Detect which cell encompasses the target text, then output its (X, Y) center coordinate. 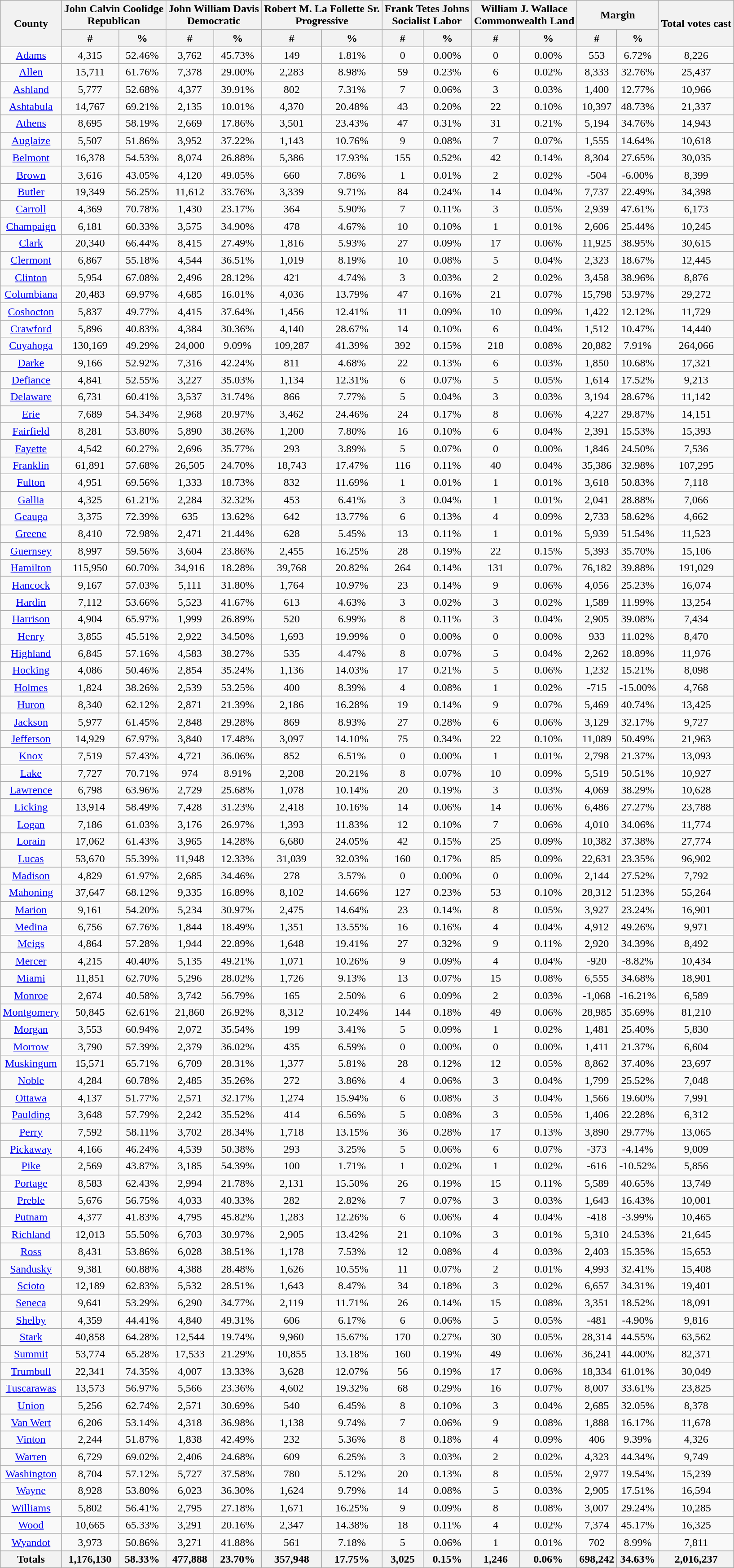
12,013 (90, 1234)
56.97% (142, 1388)
10,382 (597, 841)
11,729 (696, 312)
24.46% (352, 414)
1,377 (291, 1064)
8,470 (696, 636)
4,415 (190, 312)
Robert M. La Follette Sr.Progressive (321, 15)
40.65% (637, 1183)
16.01% (237, 295)
34.39% (637, 944)
2,072 (190, 1029)
9.79% (352, 1491)
933 (597, 636)
30 (496, 1337)
-4.90% (637, 1320)
4,036 (291, 295)
County (31, 23)
50.38% (237, 1149)
8.91% (237, 773)
59 (402, 72)
Noble (31, 1081)
28.12% (237, 277)
2,922 (190, 636)
3,855 (90, 636)
48.73% (637, 106)
478 (291, 226)
14.10% (352, 739)
7.53% (352, 1251)
5,256 (90, 1405)
Meigs (31, 944)
20.21% (352, 773)
5,777 (90, 89)
5,234 (190, 910)
21,645 (696, 1234)
4,864 (90, 944)
16,325 (696, 1525)
4,721 (190, 756)
58.49% (142, 807)
1,422 (597, 312)
Brown (31, 175)
9,381 (90, 1268)
Ashtabula (31, 106)
8.93% (352, 722)
28.34% (237, 1132)
49.05% (237, 175)
3,227 (190, 380)
8,583 (90, 1183)
23.86% (237, 551)
35.77% (237, 448)
4,086 (90, 670)
1,138 (291, 1423)
6,173 (696, 209)
52.55% (142, 380)
18.67% (637, 260)
40.83% (142, 329)
37.64% (237, 312)
34.63% (637, 1559)
1,481 (597, 1029)
11,612 (190, 192)
18,901 (696, 978)
7.18% (352, 1542)
23.17% (237, 209)
63.96% (142, 790)
4.47% (352, 653)
1,178 (291, 1251)
5,837 (90, 312)
4,912 (597, 927)
Huron (31, 705)
12,544 (190, 1337)
61.21% (142, 500)
7,737 (597, 192)
Belmont (31, 158)
6.51% (352, 756)
51.86% (142, 141)
1,246 (496, 1559)
Holmes (31, 687)
14,151 (696, 414)
477,888 (190, 1559)
52.46% (142, 55)
16.89% (237, 893)
19.74% (237, 1337)
Ashland (31, 89)
25 (496, 841)
24.05% (352, 841)
34.76% (637, 123)
62.61% (142, 1012)
6,555 (597, 978)
11.69% (352, 482)
27.65% (637, 158)
3,194 (597, 397)
13.15% (352, 1132)
4,542 (90, 448)
5,802 (90, 1508)
1,430 (190, 209)
11.83% (352, 824)
70.71% (142, 773)
24.53% (637, 1234)
5.81% (352, 1064)
5,856 (696, 1166)
52.68% (142, 89)
6,312 (696, 1115)
40.74% (637, 705)
4,951 (90, 482)
34.06% (637, 824)
17,062 (90, 841)
32.98% (637, 465)
2,569 (90, 1166)
60.41% (142, 397)
57.03% (142, 585)
35.03% (237, 380)
60.33% (142, 226)
15,239 (696, 1474)
8,333 (597, 72)
1,351 (291, 927)
55.50% (142, 1234)
45.73% (237, 55)
606 (291, 1320)
7,048 (696, 1081)
11,976 (696, 653)
36.02% (237, 1047)
2,119 (291, 1303)
15,106 (696, 551)
50,845 (90, 1012)
38.95% (637, 243)
33.76% (237, 192)
14,440 (696, 329)
69.97% (142, 295)
17.48% (237, 739)
2,606 (597, 226)
2,041 (597, 500)
4,227 (597, 414)
40.40% (142, 961)
2,283 (291, 72)
10.47% (637, 329)
1,838 (190, 1440)
453 (291, 500)
13.55% (352, 927)
5,890 (190, 431)
24 (402, 414)
18.28% (237, 568)
3,351 (597, 1303)
50.51% (637, 773)
Morrow (31, 1047)
26.97% (237, 824)
10.16% (352, 807)
702 (597, 1542)
5,296 (190, 978)
3,097 (291, 739)
0.32% (447, 944)
15.50% (352, 1183)
11,925 (597, 243)
35.24% (237, 670)
23,825 (696, 1388)
57.79% (142, 1115)
44.55% (637, 1337)
17.51% (637, 1491)
6,657 (597, 1286)
Fairfield (31, 431)
67.76% (142, 927)
15.21% (637, 670)
35,386 (597, 465)
9,166 (90, 363)
14.03% (352, 670)
-418 (597, 1217)
5,519 (597, 773)
32.05% (637, 1405)
3,742 (190, 995)
7,316 (190, 363)
Licking (31, 807)
3,458 (597, 277)
62.83% (142, 1286)
Erie (31, 414)
Mahoning (31, 893)
54.34% (142, 414)
4,840 (190, 1320)
Defiance (31, 380)
65.28% (142, 1354)
15.67% (352, 1337)
Muskingum (31, 1064)
68.12% (142, 893)
5,523 (190, 602)
Totals (31, 1559)
21.29% (237, 1354)
-504 (597, 175)
2,848 (190, 722)
9,816 (696, 1320)
0.34% (447, 739)
2,455 (291, 551)
53,774 (90, 1354)
1,456 (291, 312)
34,398 (696, 192)
1.81% (352, 55)
1,283 (291, 1217)
832 (291, 482)
53.29% (142, 1303)
Knox (31, 756)
61.76% (142, 72)
2,471 (190, 534)
Fulton (31, 482)
5,469 (597, 705)
19.60% (637, 1098)
13.79% (352, 295)
70.78% (142, 209)
Perry (31, 1132)
6,023 (190, 1491)
Ross (31, 1251)
540 (291, 1405)
1,143 (291, 141)
278 (291, 876)
8,492 (696, 944)
Clinton (31, 277)
20.48% (352, 106)
869 (291, 722)
63,562 (696, 1337)
17.93% (352, 158)
7,689 (90, 414)
Coshocton (31, 312)
Warren (31, 1457)
1,824 (90, 687)
7.80% (352, 431)
3.41% (352, 1029)
25.52% (637, 1081)
10.26% (352, 961)
1,799 (597, 1081)
16,378 (90, 158)
53,670 (90, 859)
13.62% (237, 517)
435 (291, 1047)
16.43% (637, 1200)
65.71% (142, 1064)
44.34% (637, 1457)
1,614 (597, 380)
8,415 (190, 243)
Adams (31, 55)
6,703 (190, 1234)
21,963 (696, 739)
3,616 (90, 175)
13,749 (696, 1183)
6.59% (352, 1047)
61.03% (142, 824)
3.86% (352, 1081)
5,310 (597, 1234)
36.98% (237, 1423)
23,788 (696, 807)
5.12% (352, 1474)
364 (291, 209)
26.88% (237, 158)
10,618 (696, 141)
Seneca (31, 1303)
7,118 (696, 482)
3,628 (291, 1371)
Butler (31, 192)
67.08% (142, 277)
Tuscarawas (31, 1388)
4,315 (90, 55)
23.35% (637, 859)
30,035 (696, 158)
3,025 (402, 1559)
34.90% (237, 226)
2,968 (190, 414)
5,111 (190, 585)
10.14% (352, 790)
Lawrence (31, 790)
15,711 (90, 72)
2,244 (90, 1440)
1,078 (291, 790)
15,571 (90, 1064)
39.88% (637, 568)
1,566 (597, 1098)
31.23% (237, 807)
218 (496, 346)
2,418 (291, 807)
19,349 (90, 192)
866 (291, 397)
53.86% (142, 1251)
55.39% (142, 859)
49.31% (237, 1320)
3.25% (352, 1149)
26.92% (237, 1012)
698,242 (597, 1559)
15.94% (352, 1098)
1,071 (291, 961)
0.12% (447, 1064)
3,840 (190, 739)
34,916 (190, 568)
5,589 (597, 1183)
53.14% (142, 1423)
10.76% (352, 141)
20.82% (352, 568)
2,539 (190, 687)
19 (402, 705)
9,960 (291, 1337)
Sandusky (31, 1268)
12,445 (696, 260)
40.58% (142, 995)
Madison (31, 876)
115,950 (90, 568)
34.50% (237, 636)
3.57% (352, 876)
8,399 (696, 175)
2,939 (597, 209)
165 (291, 995)
8,695 (90, 123)
Logan (31, 824)
53.97% (637, 295)
10,465 (696, 1217)
22,341 (90, 1371)
Pike (31, 1166)
Putnam (31, 1217)
11.99% (637, 602)
58.62% (637, 517)
24.70% (237, 465)
6,756 (90, 927)
18.49% (237, 927)
Athens (31, 123)
42.49% (237, 1440)
49.29% (142, 346)
1,019 (291, 260)
4,768 (696, 687)
7,428 (190, 807)
2,475 (291, 910)
49.77% (142, 312)
4,795 (190, 1217)
56.41% (142, 1508)
23.36% (237, 1388)
2,186 (291, 705)
25,437 (696, 72)
50.46% (142, 670)
41.39% (352, 346)
609 (291, 1457)
127 (402, 893)
3,007 (597, 1508)
2,208 (291, 773)
7,066 (696, 500)
60.78% (142, 1081)
Medina (31, 927)
Lucas (31, 859)
2,347 (291, 1525)
3,790 (90, 1047)
42.24% (237, 363)
8,876 (696, 277)
15,393 (696, 431)
68 (402, 1388)
3,462 (291, 414)
1,844 (190, 927)
18,091 (696, 1303)
4,539 (190, 1149)
4,318 (190, 1423)
4,056 (597, 585)
John Calvin CoolidgeRepublican (114, 15)
28.02% (237, 978)
6,867 (90, 260)
13.77% (352, 517)
13.33% (237, 1371)
6,604 (696, 1047)
53.66% (142, 602)
58.11% (142, 1132)
14.66% (352, 893)
Jefferson (31, 739)
35.69% (637, 1012)
1,888 (597, 1423)
5.90% (352, 209)
6.99% (352, 619)
Marion (31, 910)
4,010 (597, 824)
18.52% (637, 1303)
8,431 (90, 1251)
Cuyahoga (31, 346)
1,648 (291, 944)
9.71% (352, 192)
37,647 (90, 893)
1,512 (597, 329)
2,696 (190, 448)
8,304 (597, 158)
61,891 (90, 465)
16,594 (696, 1491)
5,727 (190, 1474)
61.01% (637, 1371)
802 (291, 89)
3,185 (190, 1166)
2,854 (190, 670)
41.83% (142, 1217)
9.39% (637, 1440)
5,566 (190, 1388)
30.36% (237, 329)
4,069 (597, 790)
2,733 (597, 517)
17.47% (352, 465)
2,871 (190, 705)
20,483 (90, 295)
13,254 (696, 602)
6.56% (352, 1115)
16.17% (637, 1423)
75 (402, 739)
18.89% (637, 653)
29.77% (637, 1132)
1,626 (291, 1268)
628 (291, 534)
2,323 (597, 260)
Richland (31, 1234)
60.88% (142, 1268)
-10.52% (637, 1166)
4,829 (90, 876)
30.69% (237, 1405)
40 (496, 465)
Gallia (31, 500)
2,496 (190, 277)
35.54% (237, 1029)
36.06% (237, 756)
21,337 (696, 106)
4,325 (90, 500)
520 (291, 619)
6.72% (637, 55)
2,403 (597, 1251)
96,902 (696, 859)
3,553 (90, 1029)
2,729 (190, 790)
0.31% (447, 123)
1,671 (291, 1508)
55,264 (696, 893)
8.99% (637, 1542)
2,284 (190, 500)
0.52% (447, 158)
0.20% (447, 106)
2,242 (190, 1115)
9,749 (696, 1457)
62.70% (142, 978)
8.39% (352, 687)
8,098 (696, 670)
33.61% (637, 1388)
25.44% (637, 226)
64.28% (142, 1337)
29.87% (637, 414)
Harrison (31, 619)
54.53% (142, 158)
0.29% (447, 1388)
25.23% (637, 585)
55.18% (142, 260)
30,615 (696, 243)
0.24% (447, 192)
9.09% (237, 346)
4,904 (90, 619)
37.40% (637, 1064)
58.19% (142, 123)
12.07% (352, 1371)
2,920 (597, 944)
4,841 (90, 380)
17.52% (637, 380)
21.44% (237, 534)
535 (291, 653)
28.31% (237, 1064)
811 (291, 363)
20,882 (597, 346)
-3.99% (637, 1217)
Darke (31, 363)
29.24% (637, 1508)
3.89% (352, 448)
56.79% (237, 995)
3,604 (190, 551)
9,335 (190, 893)
6,206 (90, 1423)
5,507 (90, 141)
Margin (618, 15)
18,334 (597, 1371)
29.00% (237, 72)
4,033 (190, 1200)
Portage (31, 1183)
39.08% (637, 619)
11,142 (696, 397)
10,245 (696, 226)
7,374 (597, 1525)
9.13% (352, 978)
7.86% (352, 175)
28,312 (597, 893)
Guernsey (31, 551)
149 (291, 55)
Monroe (31, 995)
31 (496, 123)
3,291 (190, 1525)
23.43% (352, 123)
28,314 (597, 1337)
2,016,237 (696, 1559)
6,589 (696, 995)
58.33% (142, 1559)
1,589 (597, 602)
50.83% (637, 482)
5.36% (352, 1440)
62.74% (142, 1405)
421 (291, 277)
29.28% (237, 722)
22.28% (637, 1115)
2,977 (597, 1474)
4,284 (90, 1081)
4,120 (190, 175)
8,378 (696, 1405)
39,768 (291, 568)
66.44% (142, 243)
27.27% (637, 807)
65.33% (142, 1525)
4,215 (90, 961)
392 (402, 346)
1.71% (352, 1166)
19,401 (696, 1286)
3,973 (90, 1542)
36.30% (237, 1491)
11,523 (696, 534)
3,271 (190, 1542)
6,709 (190, 1064)
Frank Tetes JohnsSocialist Labor (426, 15)
36 (402, 1132)
11,774 (696, 824)
Summit (31, 1354)
Allen (31, 72)
20.97% (237, 414)
8.98% (352, 72)
60.27% (142, 448)
414 (291, 1115)
8,281 (90, 431)
57.68% (142, 465)
974 (190, 773)
17,321 (696, 363)
6,845 (90, 653)
11,678 (696, 1423)
81,210 (696, 1012)
-715 (597, 687)
4,140 (291, 329)
Clermont (31, 260)
32.41% (637, 1268)
34.77% (237, 1303)
5,532 (190, 1286)
3,176 (190, 824)
John William Davis Democratic (214, 15)
36,241 (597, 1354)
2.50% (352, 995)
12.26% (352, 1217)
31.80% (237, 585)
Shelby (31, 1320)
232 (291, 1440)
Stark (31, 1337)
-920 (597, 961)
13,914 (90, 807)
4,359 (90, 1320)
38.27% (237, 653)
4,384 (190, 329)
6,028 (190, 1251)
Greene (31, 534)
85 (496, 859)
Union (31, 1405)
10,855 (291, 1354)
29,272 (696, 295)
7,378 (190, 72)
6,181 (90, 226)
1,400 (597, 89)
15.53% (637, 431)
2,485 (190, 1081)
1,274 (291, 1098)
51.23% (637, 893)
22,631 (597, 859)
-616 (597, 1166)
20.16% (237, 1525)
27.18% (237, 1508)
10.55% (352, 1268)
21.78% (237, 1183)
4,544 (190, 260)
14,929 (90, 739)
65.97% (142, 619)
561 (291, 1542)
613 (291, 602)
49.26% (637, 927)
3,129 (597, 722)
45.17% (637, 1525)
54.39% (237, 1166)
32.76% (637, 72)
53 (496, 893)
1,176,130 (90, 1559)
Lake (31, 773)
2,674 (90, 995)
3,618 (597, 482)
3,501 (291, 123)
1,232 (597, 670)
12.77% (637, 89)
-6.00% (637, 175)
5,830 (696, 1029)
32.32% (237, 500)
Hardin (31, 602)
46.24% (142, 1149)
William J. WallaceCommonwealth Land (524, 15)
272 (291, 1081)
2,391 (597, 431)
8,312 (291, 1012)
8,226 (696, 55)
57.28% (142, 944)
Van Wert (31, 1423)
51.87% (142, 1440)
1,406 (597, 1115)
28.51% (237, 1286)
57.16% (142, 653)
Wayne (31, 1491)
54.20% (142, 910)
406 (597, 1440)
15.35% (637, 1251)
72.39% (142, 517)
3,927 (597, 910)
24,000 (190, 346)
37.38% (637, 841)
57.43% (142, 756)
10,434 (696, 961)
6,729 (90, 1457)
144 (402, 1012)
40.33% (237, 1200)
10.68% (637, 363)
5,896 (90, 329)
26.89% (237, 619)
6.17% (352, 1320)
660 (291, 175)
Total votes cast (696, 23)
4,993 (597, 1268)
40,858 (90, 1337)
13.42% (352, 1234)
8,007 (597, 1388)
4,369 (90, 209)
Fayette (31, 448)
Lorain (31, 841)
282 (291, 1200)
12.33% (237, 859)
57.39% (142, 1047)
56.75% (142, 1200)
17,533 (190, 1354)
7.77% (352, 397)
10.97% (352, 585)
100 (291, 1166)
50.49% (637, 739)
43.87% (142, 1166)
10,966 (696, 89)
13,573 (90, 1388)
Jackson (31, 722)
8,340 (90, 705)
116 (402, 465)
10,397 (597, 106)
2,135 (190, 106)
27.49% (237, 243)
4,323 (597, 1457)
-16.21% (637, 995)
130,169 (90, 346)
8,928 (90, 1491)
19.41% (352, 944)
131 (496, 568)
9,641 (90, 1303)
5.93% (352, 243)
15,408 (696, 1268)
19.54% (637, 1474)
1,693 (291, 636)
-1,068 (597, 995)
16.28% (352, 705)
6.45% (352, 1405)
1,136 (291, 670)
2.82% (352, 1200)
1,555 (597, 141)
155 (402, 158)
8,862 (597, 1064)
14.38% (352, 1525)
4,583 (190, 653)
7,991 (696, 1098)
3,575 (190, 226)
72.98% (142, 534)
5,135 (190, 961)
4,370 (291, 106)
109,287 (291, 346)
9,009 (696, 1149)
Preble (31, 1200)
Hamilton (31, 568)
553 (597, 55)
28.88% (637, 500)
1,393 (291, 824)
31,039 (291, 859)
2,131 (291, 1183)
7,811 (696, 1542)
Auglaize (31, 141)
10,001 (696, 1200)
1,200 (291, 431)
27.52% (637, 876)
38.96% (637, 277)
18.73% (237, 482)
44.41% (142, 1320)
47.61% (637, 209)
23.24% (637, 910)
Pickaway (31, 1149)
10.24% (352, 1012)
9,727 (696, 722)
2,669 (190, 123)
60.70% (142, 568)
16,901 (696, 910)
82,371 (696, 1354)
7,186 (90, 824)
34.68% (637, 978)
4,166 (90, 1149)
4,007 (190, 1371)
357,948 (291, 1559)
14,943 (696, 123)
19.99% (352, 636)
34.31% (637, 1286)
8.19% (352, 260)
51.54% (637, 534)
9,167 (90, 585)
Hocking (31, 670)
16,074 (696, 585)
Franklin (31, 465)
2,795 (190, 1508)
18,743 (291, 465)
57.12% (142, 1474)
14.28% (237, 841)
61.45% (142, 722)
2,798 (597, 756)
10,927 (696, 773)
17.75% (352, 1559)
6.41% (352, 500)
Mercer (31, 961)
51.77% (142, 1098)
34 (402, 1286)
6,798 (90, 790)
6,290 (190, 1303)
76,182 (597, 568)
43 (402, 106)
1,726 (291, 978)
5,194 (597, 123)
25.68% (237, 790)
15,798 (597, 295)
-15.00% (637, 687)
32.03% (352, 859)
6,731 (90, 397)
780 (291, 1474)
5.45% (352, 534)
3,537 (190, 397)
23.70% (237, 1559)
199 (291, 1029)
14,767 (90, 106)
19.32% (352, 1388)
49.21% (237, 961)
25.40% (637, 1029)
Paulding (31, 1115)
84 (402, 192)
60.94% (142, 1029)
56.25% (142, 192)
1,850 (597, 363)
24.50% (637, 448)
35.26% (237, 1081)
8,102 (291, 893)
56 (402, 1371)
-8.82% (637, 961)
10,665 (90, 1525)
53.25% (237, 687)
10,285 (696, 1508)
3,375 (90, 517)
35.70% (637, 551)
5,939 (597, 534)
12,189 (90, 1286)
-4.14% (637, 1149)
2,406 (190, 1457)
18 (402, 1525)
264 (402, 568)
43.05% (142, 175)
Crawford (31, 329)
9,213 (696, 380)
1,816 (291, 243)
264,066 (696, 346)
13,065 (696, 1132)
1,764 (291, 585)
62.43% (142, 1183)
7,792 (696, 876)
2,262 (597, 653)
26,505 (190, 465)
20,340 (90, 243)
69.02% (142, 1457)
3,339 (291, 192)
61.97% (142, 876)
Williams (31, 1508)
34.46% (237, 876)
1,624 (291, 1491)
7,112 (90, 602)
3,890 (597, 1132)
15,653 (696, 1251)
4,388 (190, 1268)
4,602 (291, 1388)
4,662 (696, 517)
12.41% (352, 312)
Miami (31, 978)
4,326 (696, 1440)
Delaware (31, 397)
1,134 (291, 380)
7,727 (90, 773)
2,379 (190, 1047)
852 (291, 756)
7.31% (352, 89)
Columbiana (31, 295)
Hancock (31, 585)
6.25% (352, 1457)
635 (190, 517)
-481 (597, 1320)
Highland (31, 653)
2,144 (597, 876)
-373 (597, 1149)
45.82% (237, 1217)
36.51% (237, 260)
30,049 (696, 1371)
3,952 (190, 141)
8.47% (352, 1286)
Scioto (31, 1286)
22.89% (237, 944)
Ottawa (31, 1098)
38.51% (237, 1251)
17.86% (237, 123)
21,860 (190, 1012)
11.71% (352, 1303)
59.56% (142, 551)
6,486 (597, 807)
31.74% (237, 397)
0.27% (447, 1337)
8,704 (90, 1474)
Trumbull (31, 1371)
11.02% (637, 636)
4,137 (90, 1098)
Geauga (31, 517)
6,680 (291, 841)
Wood (31, 1525)
4,685 (190, 295)
5,393 (597, 551)
13.18% (352, 1354)
7,519 (90, 756)
7.91% (637, 346)
41.88% (237, 1542)
23,697 (696, 1064)
13,093 (696, 756)
9.74% (352, 1423)
1,999 (190, 619)
37.58% (237, 1474)
7,434 (696, 619)
Montgomery (31, 1012)
11,948 (190, 859)
11,089 (597, 739)
1,333 (190, 482)
4.63% (352, 602)
400 (291, 687)
5,676 (90, 1200)
21.39% (237, 705)
62.12% (142, 705)
10,628 (696, 790)
Vinton (31, 1440)
12.31% (352, 380)
3,702 (190, 1132)
9,971 (696, 927)
Carroll (31, 209)
8,074 (190, 158)
44.00% (637, 1354)
39.91% (237, 89)
24.68% (237, 1457)
1,718 (291, 1132)
27,774 (696, 841)
22.49% (637, 192)
4.67% (352, 226)
4.68% (352, 363)
9,161 (90, 910)
69.56% (142, 482)
Champaign (31, 226)
3,648 (90, 1115)
7,592 (90, 1132)
69.21% (142, 106)
13,425 (696, 705)
41.67% (237, 602)
170 (402, 1337)
191,029 (696, 568)
28.48% (237, 1268)
67.97% (142, 739)
1,944 (190, 944)
11,851 (90, 978)
1,846 (597, 448)
3,762 (190, 55)
5,954 (90, 277)
Clark (31, 243)
10.01% (237, 106)
8,410 (90, 534)
37.22% (237, 141)
107,295 (696, 465)
12.12% (637, 312)
Morgan (31, 1029)
45.51% (142, 636)
5,977 (90, 722)
4.74% (352, 277)
1,411 (597, 1047)
3,965 (190, 841)
50.86% (142, 1542)
8,997 (90, 551)
28,985 (597, 1012)
Washington (31, 1474)
5,386 (291, 158)
38.29% (637, 790)
Henry (31, 636)
2,994 (190, 1183)
61.43% (142, 841)
Wyandot (31, 1542)
642 (291, 517)
35.52% (237, 1115)
7,536 (696, 448)
74.35% (142, 1371)
52.92% (142, 363)
